Find where the given text appears and provide that cell's center as (x, y) coordinate. 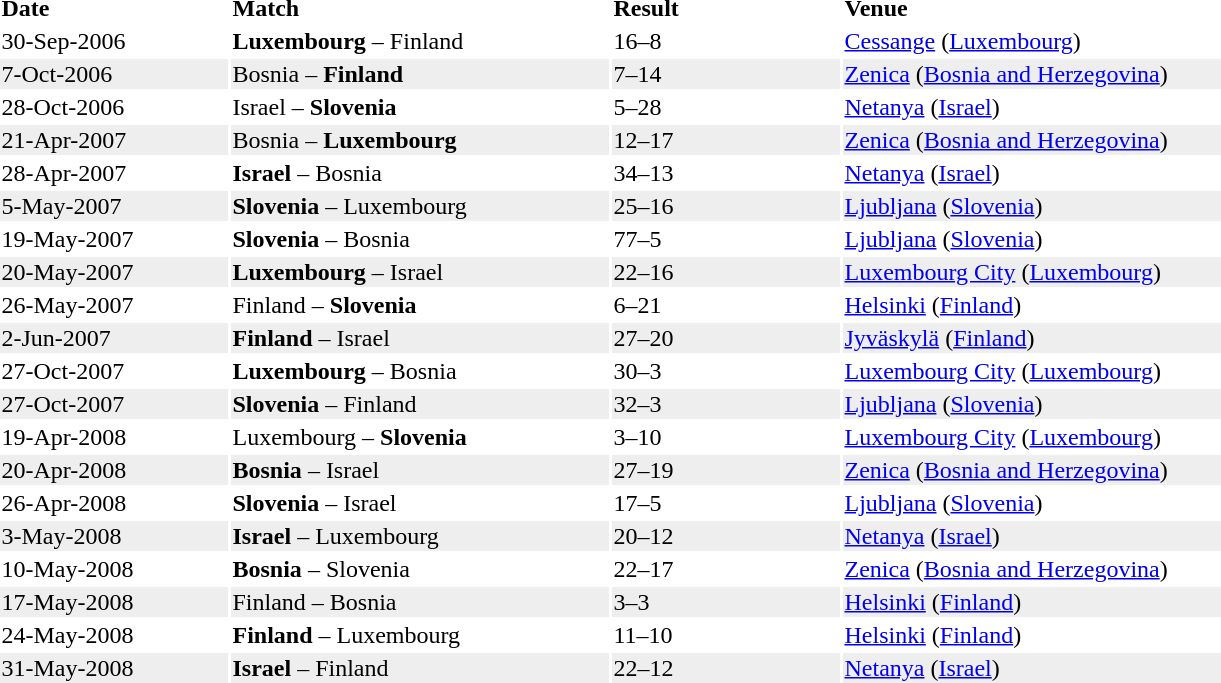
26-May-2007 (114, 305)
Israel – Bosnia (420, 173)
Bosnia – Finland (420, 74)
5-May-2007 (114, 206)
3–3 (726, 602)
Bosnia – Israel (420, 470)
Slovenia – Finland (420, 404)
24-May-2008 (114, 635)
20-May-2007 (114, 272)
3–10 (726, 437)
22–16 (726, 272)
17–5 (726, 503)
5–28 (726, 107)
31-May-2008 (114, 668)
7–14 (726, 74)
21-Apr-2007 (114, 140)
Luxembourg – Finland (420, 41)
19-May-2007 (114, 239)
11–10 (726, 635)
10-May-2008 (114, 569)
Luxembourg – Bosnia (420, 371)
34–13 (726, 173)
22–17 (726, 569)
26-Apr-2008 (114, 503)
Bosnia – Slovenia (420, 569)
Luxembourg – Slovenia (420, 437)
Finland – Bosnia (420, 602)
Israel – Finland (420, 668)
6–21 (726, 305)
30–3 (726, 371)
Finland – Slovenia (420, 305)
Bosnia – Luxembourg (420, 140)
Israel – Luxembourg (420, 536)
Finland – Luxembourg (420, 635)
Cessange (Luxembourg) (1032, 41)
77–5 (726, 239)
28-Apr-2007 (114, 173)
Israel – Slovenia (420, 107)
30-Sep-2006 (114, 41)
Slovenia – Israel (420, 503)
25–16 (726, 206)
16–8 (726, 41)
Luxembourg – Israel (420, 272)
Slovenia – Luxembourg (420, 206)
20-Apr-2008 (114, 470)
Jyväskylä (Finland) (1032, 338)
3-May-2008 (114, 536)
19-Apr-2008 (114, 437)
32–3 (726, 404)
22–12 (726, 668)
Slovenia – Bosnia (420, 239)
17-May-2008 (114, 602)
12–17 (726, 140)
27–20 (726, 338)
28-Oct-2006 (114, 107)
Finland – Israel (420, 338)
2-Jun-2007 (114, 338)
20–12 (726, 536)
27–19 (726, 470)
7-Oct-2006 (114, 74)
